Identify which cell holds the provided text, then report its (x, y) central coordinate. 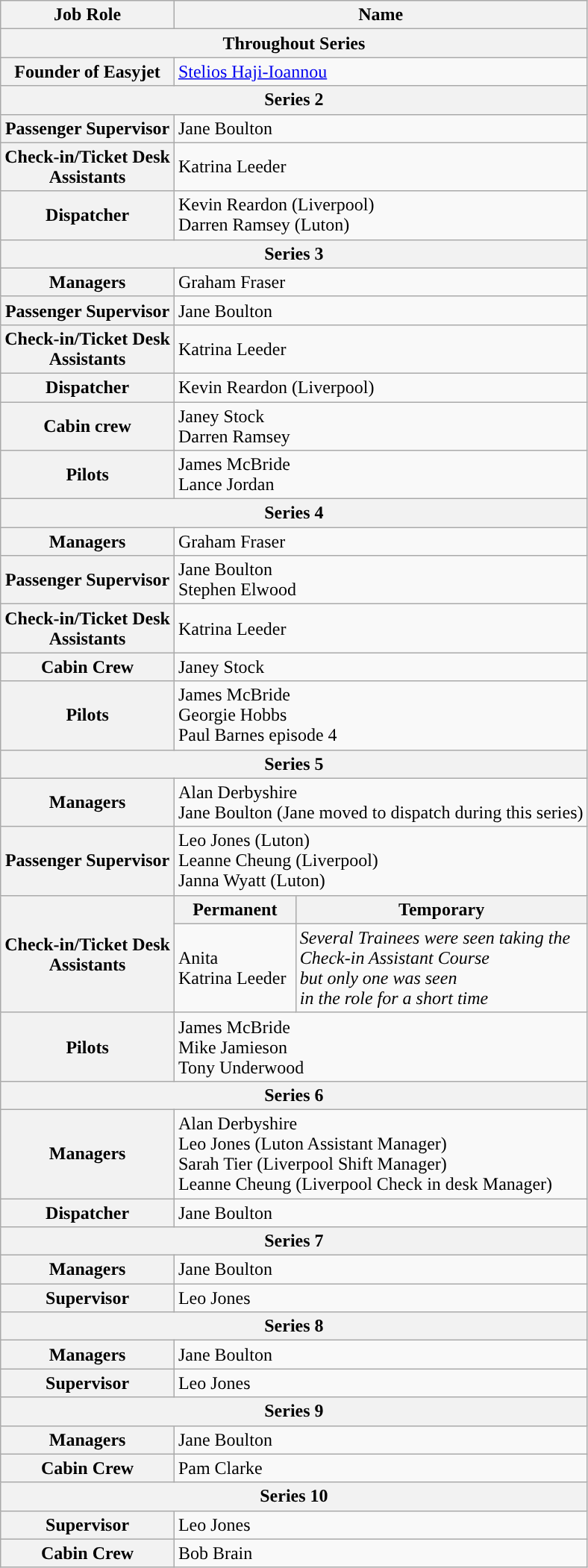
Founder of Easyjet (88, 72)
Several Trainees were seen taking theCheck-in Assistant Coursebut only one was seenin the role for a short time (442, 968)
Series 2 (294, 100)
Series 10 (294, 1496)
James McBrideGeorgie HobbsPaul Barnes episode 4 (381, 715)
Throughout Series (294, 43)
Jane BoultonStephen Elwood (381, 580)
Cabin crew (88, 425)
Series 7 (294, 1241)
Pam Clarke (381, 1468)
Leo Jones (Luton)Leanne Cheung (Liverpool)Janna Wyatt (Luton) (381, 861)
Kevin Reardon (Liverpool) (381, 387)
Kevin Reardon (Liverpool)Darren Ramsey (Luton) (381, 215)
Stelios Haji-Ioannou (381, 72)
Temporary (442, 909)
Job Role (88, 15)
Series 4 (294, 513)
Series 3 (294, 254)
Name (381, 15)
Permanent (234, 909)
Series 6 (294, 1095)
Alan DerbyshireJane Boulton (Jane moved to dispatch during this series) (381, 803)
Series 5 (294, 764)
Alan DerbyshireLeo Jones (Luton Assistant Manager)Sarah Tier (Liverpool Shift Manager)Leanne Cheung (Liverpool Check in desk Manager) (381, 1153)
James McBrideMike JamiesonTony Underwood (381, 1047)
AnitaKatrina Leeder (234, 968)
Janey StockDarren Ramsey (381, 425)
Janey Stock (381, 667)
Series 8 (294, 1326)
Series 9 (294, 1411)
James McBrideLance Jordan (381, 474)
Bob Brain (381, 1553)
